Return (X, Y) of the center of cell containing provided text 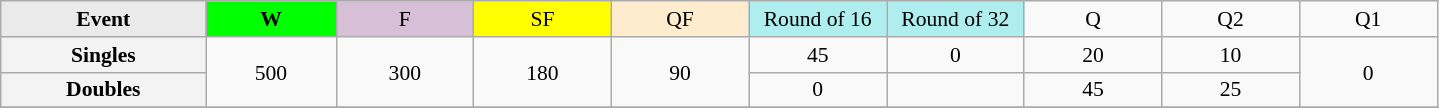
20 (1093, 55)
Event (104, 19)
Q2 (1231, 19)
Q1 (1368, 19)
Round of 32 (955, 19)
180 (543, 72)
F (405, 19)
25 (1231, 90)
500 (271, 72)
90 (680, 72)
SF (543, 19)
Singles (104, 55)
Round of 16 (818, 19)
QF (680, 19)
Doubles (104, 90)
10 (1231, 55)
W (271, 19)
300 (405, 72)
Q (1093, 19)
